Scan for the cell matching the given text and deliver its (x, y) coordinate at center. 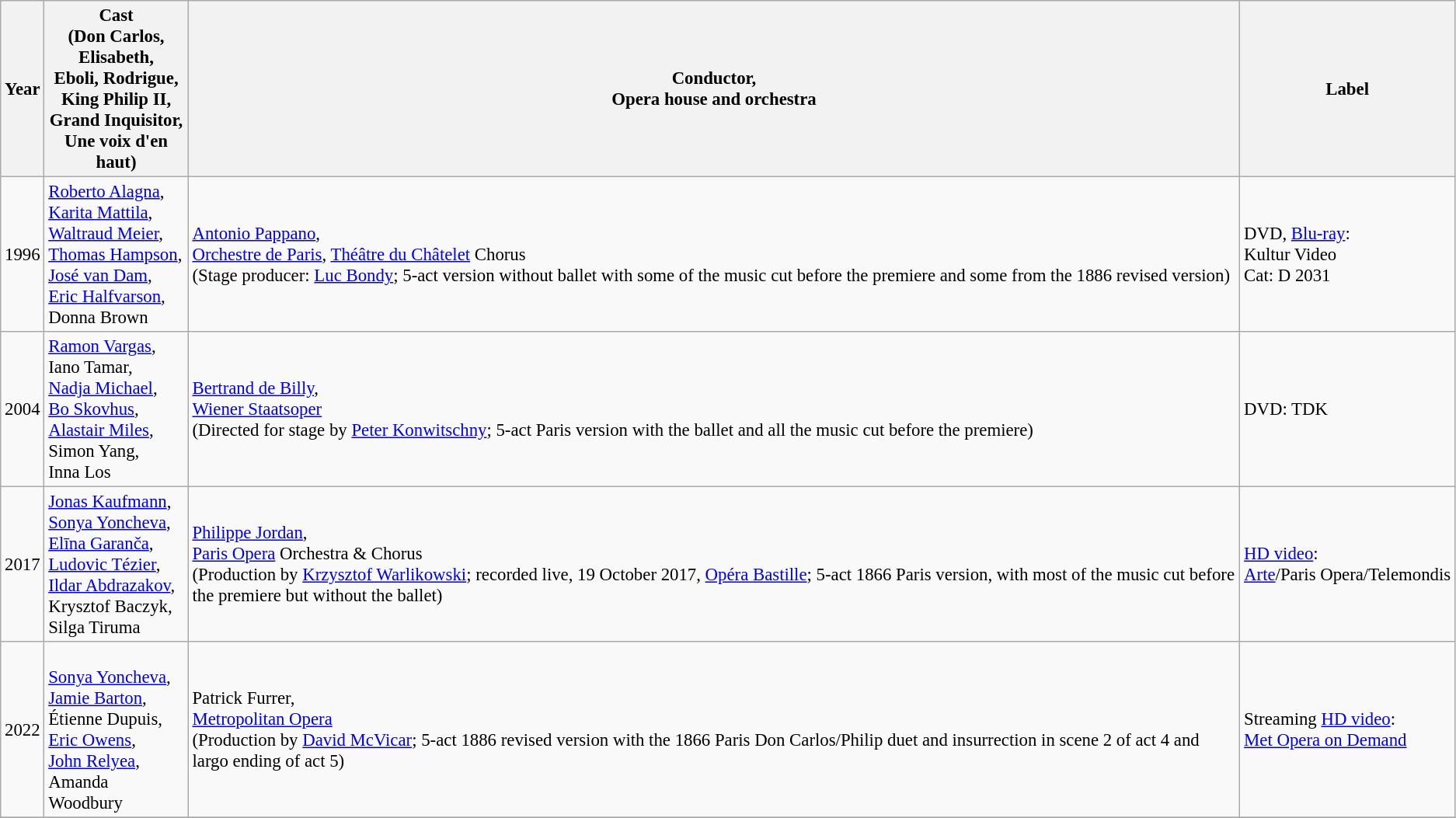
2004 (23, 409)
2022 (23, 730)
HD video:Arte/Paris Opera/Telemondis (1347, 565)
Roberto Alagna,Karita Mattila,Waltraud Meier,Thomas Hampson,José van Dam,Eric Halfvarson,Donna Brown (117, 255)
DVD: TDK (1347, 409)
DVD, Blu-ray:Kultur VideoCat: D 2031 (1347, 255)
1996 (23, 255)
Streaming HD video:Met Opera on Demand (1347, 730)
Label (1347, 89)
Year (23, 89)
2017 (23, 565)
Ramon Vargas,Iano Tamar,Nadja Michael,Bo Skovhus,Alastair Miles,Simon Yang,Inna Los (117, 409)
Cast(Don Carlos,Elisabeth,Eboli, Rodrigue,King Philip II,Grand Inquisitor,Une voix d'en haut) (117, 89)
Jonas Kaufmann,Sonya Yoncheva,Elīna Garanča,Ludovic Tézier,Ildar Abdrazakov,Krysztof Baczyk,Silga Tiruma (117, 565)
Conductor,Opera house and orchestra (714, 89)
Sonya Yoncheva,Jamie Barton,Étienne Dupuis,Eric Owens,John Relyea,Amanda Woodbury (117, 730)
